Return the (x, y) coordinate for the center point of the cell that contains the specified text.  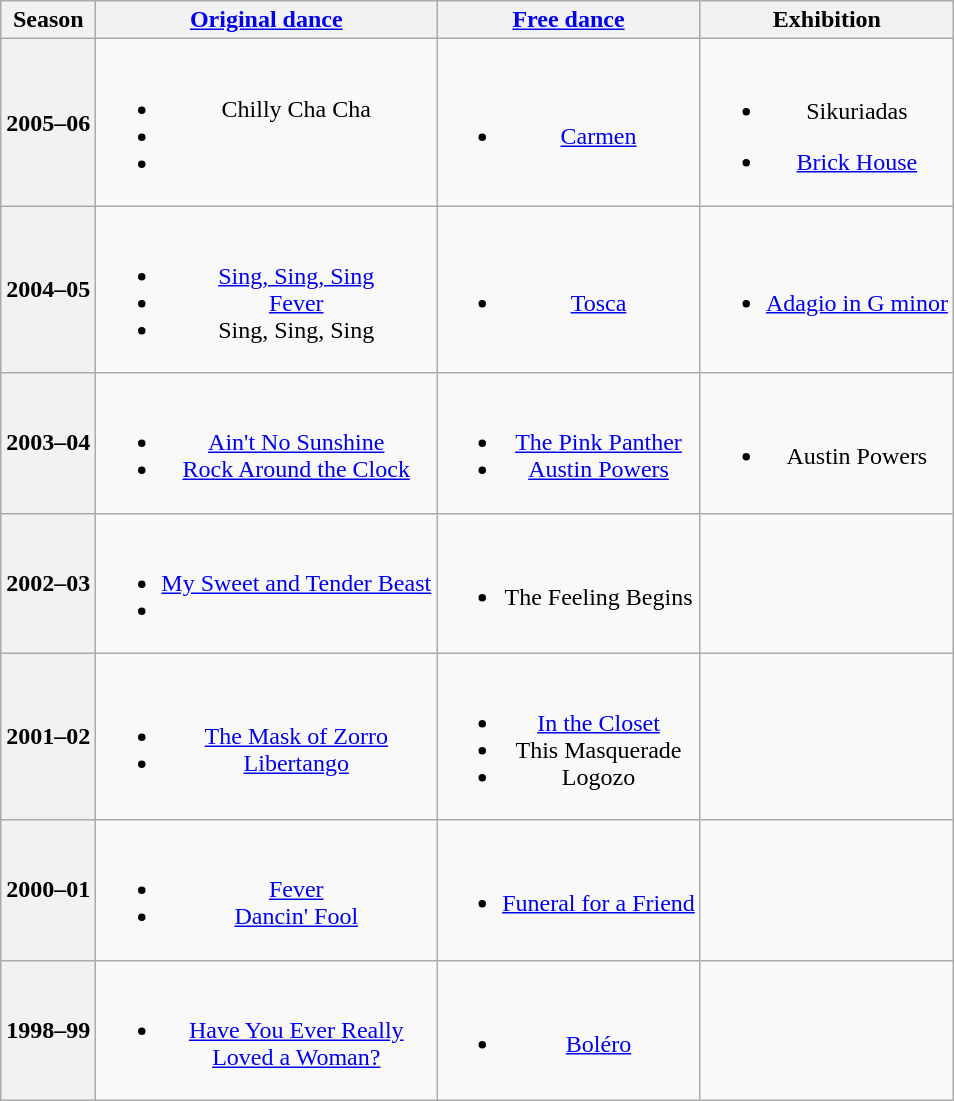
The Pink Panther Austin Powers (569, 443)
Adagio in G minor (826, 290)
Sikuriadas Brick House (826, 122)
Free dance (569, 20)
Tosca (569, 290)
2001–02 (48, 736)
Fever Dancin' Fool (266, 890)
Have You Ever Really Loved a Woman? (266, 1030)
1998–99 (48, 1030)
Boléro (569, 1030)
2002–03 (48, 583)
2004–05 (48, 290)
My Sweet and Tender Beast (266, 583)
Chilly Cha Cha (266, 122)
2005–06 (48, 122)
Ain't No Sunshine Rock Around the Clock (266, 443)
The Mask of Zorro Libertango (266, 736)
Original dance (266, 20)
The Feeling Begins (569, 583)
Exhibition (826, 20)
2000–01 (48, 890)
Funeral for a Friend (569, 890)
Austin Powers (826, 443)
Sing, Sing, Sing Fever Sing, Sing, Sing (266, 290)
In the Closet This Masquerade Logozo (569, 736)
Season (48, 20)
Carmen (569, 122)
2003–04 (48, 443)
